Detect which cell encompasses the target text, then output its (X, Y) center coordinate. 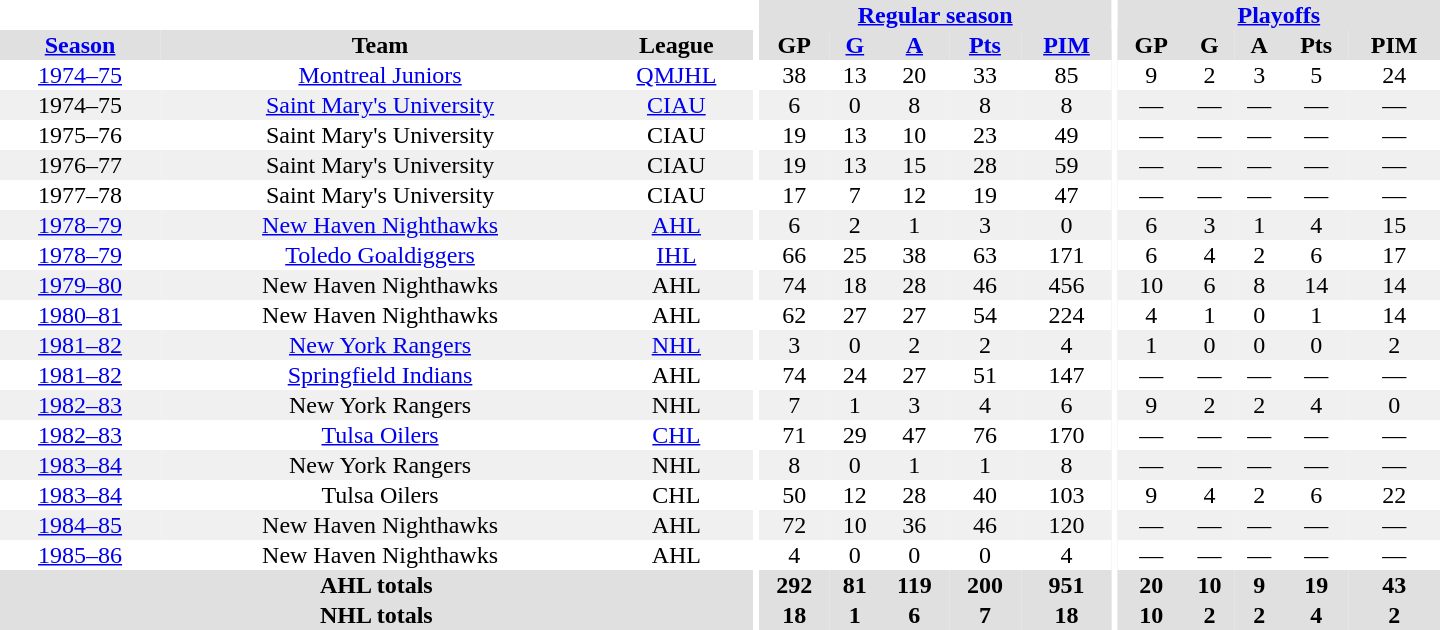
50 (794, 495)
22 (1394, 495)
1976–77 (80, 165)
AHL totals (376, 585)
81 (855, 585)
59 (1066, 165)
QMJHL (676, 75)
456 (1066, 285)
IHL (676, 255)
51 (985, 375)
224 (1066, 315)
1979–80 (80, 285)
119 (914, 585)
147 (1066, 375)
1984–85 (80, 525)
1980–81 (80, 315)
Montreal Juniors (380, 75)
951 (1066, 585)
170 (1066, 435)
Toledo Goaldiggers (380, 255)
103 (1066, 495)
Season (80, 45)
Regular season (935, 15)
5 (1316, 75)
23 (985, 135)
43 (1394, 585)
62 (794, 315)
1977–78 (80, 195)
54 (985, 315)
292 (794, 585)
25 (855, 255)
40 (985, 495)
1985–86 (80, 555)
1975–76 (80, 135)
71 (794, 435)
Team (380, 45)
85 (1066, 75)
63 (985, 255)
Playoffs (1279, 15)
72 (794, 525)
76 (985, 435)
66 (794, 255)
29 (855, 435)
200 (985, 585)
33 (985, 75)
49 (1066, 135)
Springfield Indians (380, 375)
120 (1066, 525)
36 (914, 525)
NHL totals (376, 615)
171 (1066, 255)
League (676, 45)
